Detect which cell encompasses the target text, then output its [X, Y] center coordinate. 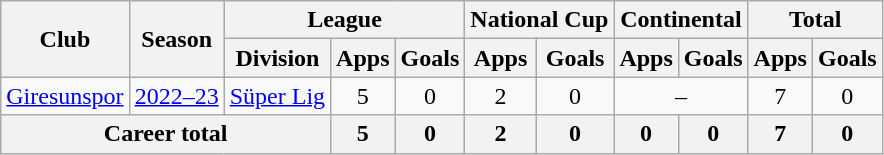
2022–23 [176, 96]
Süper Lig [277, 96]
Continental [681, 20]
– [681, 96]
League [344, 20]
Season [176, 39]
Career total [166, 134]
Club [65, 39]
National Cup [540, 20]
Division [277, 58]
Total [815, 20]
Giresunspor [65, 96]
